Extract the [X, Y] coordinate from the center of the cell holding the provided text.  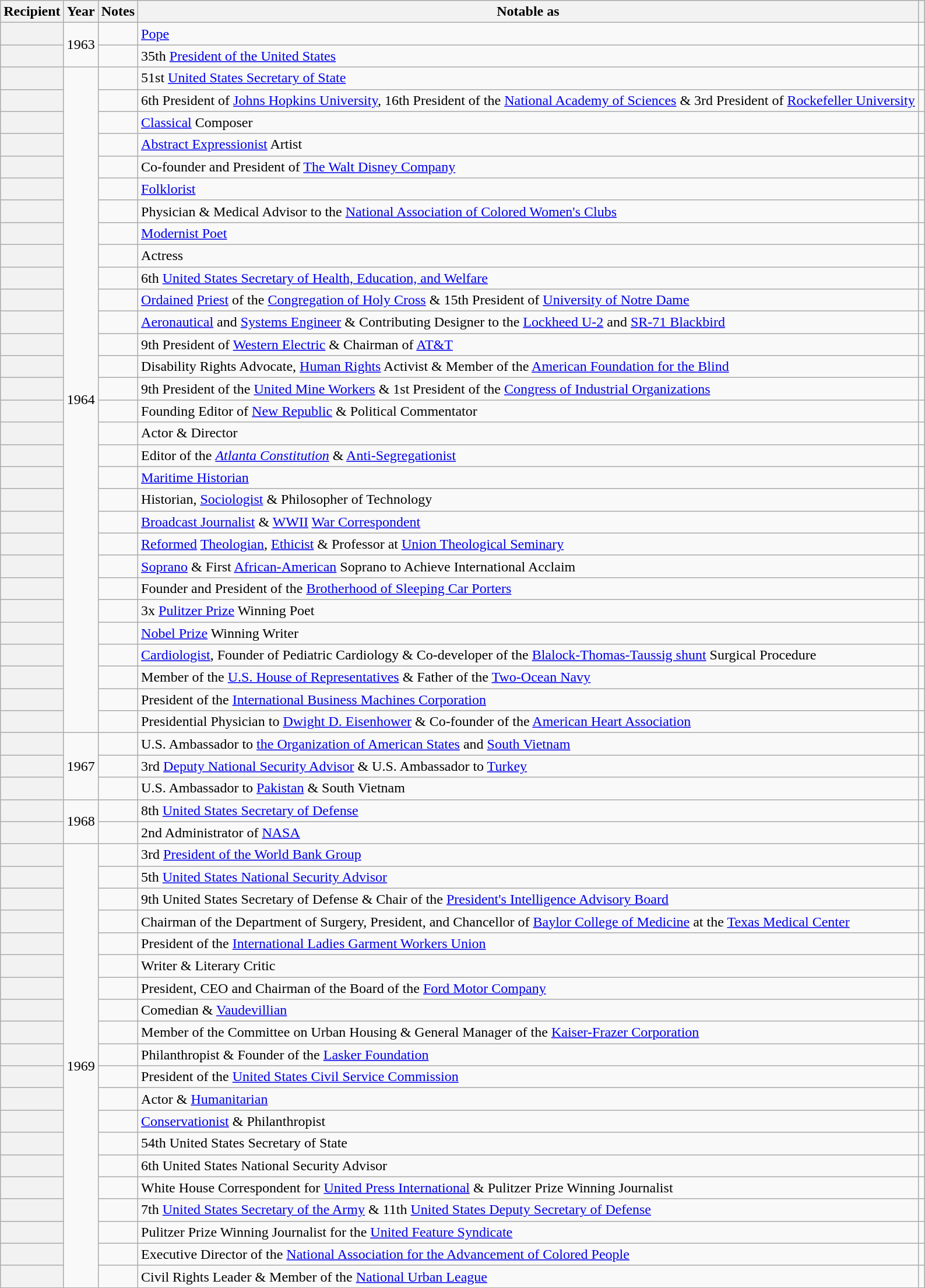
9th President of Western Electric & Chairman of AT&T [528, 345]
35th President of the United States [528, 56]
6th United States Secretary of Health, Education, and Welfare [528, 278]
Writer & Literary Critic [528, 966]
President of the International Ladies Garment Workers Union [528, 943]
1968 [80, 822]
6th United States National Security Advisor [528, 1166]
Reformed Theologian, Ethicist & Professor at Union Theological Seminary [528, 544]
Soprano & First African-American Soprano to Achieve International Acclaim [528, 566]
Abstract Expressionist Artist [528, 145]
8th United States Secretary of Defense [528, 810]
7th United States Secretary of the Army & 11th United States Deputy Secretary of Defense [528, 1210]
Year [80, 12]
1964 [80, 400]
1963 [80, 45]
Disability Rights Advocate, Human Rights Activist & Member of the American Foundation for the Blind [528, 367]
Aeronautical and Systems Engineer & Contributing Designer to the Lockheed U-2 and SR-71 Blackbird [528, 322]
Civil Rights Leader & Member of the National Urban League [528, 1276]
Folklorist [528, 189]
Member of the Committee on Urban Housing & General Manager of the Kaiser-Frazer Corporation [528, 1033]
51st United States Secretary of State [528, 78]
3rd President of the World Bank Group [528, 855]
Conservationist & Philanthropist [528, 1121]
Nobel Prize Winning Writer [528, 633]
Physician & Medical Advisor to the National Association of Colored Women's Clubs [528, 211]
Editor of the Atlanta Constitution & Anti-Segregationist [528, 455]
9th President of the United Mine Workers & 1st President of the Congress of Industrial Organizations [528, 389]
Philanthropist & Founder of the Lasker Foundation [528, 1055]
Co-founder and President of The Walt Disney Company [528, 167]
Classical Composer [528, 122]
U.S. Ambassador to the Organization of American States and South Vietnam [528, 744]
Actress [528, 255]
Actor & Director [528, 433]
Pope [528, 34]
Recipient [32, 12]
Executive Director of the National Association for the Advancement of Colored People [528, 1254]
White House Correspondent for United Press International & Pulitzer Prize Winning Journalist [528, 1188]
Maritime Historian [528, 478]
54th United States Secretary of State [528, 1143]
1969 [80, 1066]
Cardiologist, Founder of Pediatric Cardiology & Co-developer of the Blalock-Thomas-Taussig shunt Surgical Procedure [528, 655]
Actor & Humanitarian [528, 1099]
President of the United States Civil Service Commission [528, 1077]
Comedian & Vaudevillian [528, 1010]
Member of the U.S. House of Representatives & Father of the Two-Ocean Navy [528, 678]
Founding Editor of New Republic & Political Commentator [528, 411]
5th United States National Security Advisor [528, 877]
Broadcast Journalist & WWII War Correspondent [528, 522]
3rd Deputy National Security Advisor & U.S. Ambassador to Turkey [528, 766]
Founder and President of the Brotherhood of Sleeping Car Porters [528, 588]
Modernist Poet [528, 233]
6th President of Johns Hopkins University, 16th President of the National Academy of Sciences & 3rd President of Rockefeller University [528, 100]
Notable as [528, 12]
Historian, Sociologist & Philosopher of Technology [528, 500]
Chairman of the Department of Surgery, President, and Chancellor of Baylor College of Medicine at the Texas Medical Center [528, 921]
2nd Administrator of NASA [528, 833]
Ordained Priest of the Congregation of Holy Cross & 15th President of University of Notre Dame [528, 300]
Pulitzer Prize Winning Journalist for the United Feature Syndicate [528, 1232]
3x Pulitzer Prize Winning Poet [528, 610]
9th United States Secretary of Defense & Chair of the President's Intelligence Advisory Board [528, 899]
Notes [118, 12]
President, CEO and Chairman of the Board of the Ford Motor Company [528, 988]
U.S. Ambassador to Pakistan & South Vietnam [528, 788]
1967 [80, 766]
President of the International Business Machines Corporation [528, 700]
Presidential Physician to Dwight D. Eisenhower & Co-founder of the American Heart Association [528, 722]
